For the text-containing cell, return its midpoint in (X, Y) coordinate format. 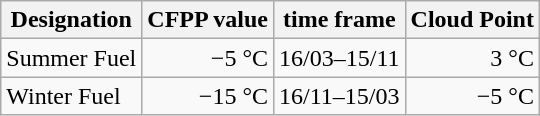
3 °C (472, 58)
16/11–15/03 (340, 96)
16/03–15/11 (340, 58)
−15 °C (208, 96)
Winter Fuel (72, 96)
time frame (340, 20)
Designation (72, 20)
Cloud Point (472, 20)
CFPP value (208, 20)
Summer Fuel (72, 58)
